Return [X, Y] of the center of cell containing provided text 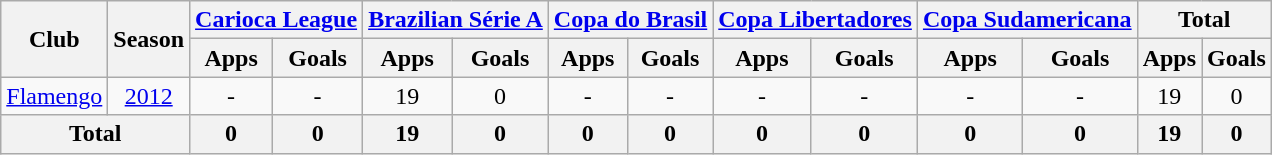
Club [54, 39]
2012 [149, 96]
Copa Libertadores [816, 20]
Brazilian Série A [456, 20]
Season [149, 39]
Carioca League [276, 20]
Flamengo [54, 96]
Copa Sudamericana [1027, 20]
Copa do Brasil [630, 20]
